Search for the cell housing the specified text and yield its [x, y] center coordinate. 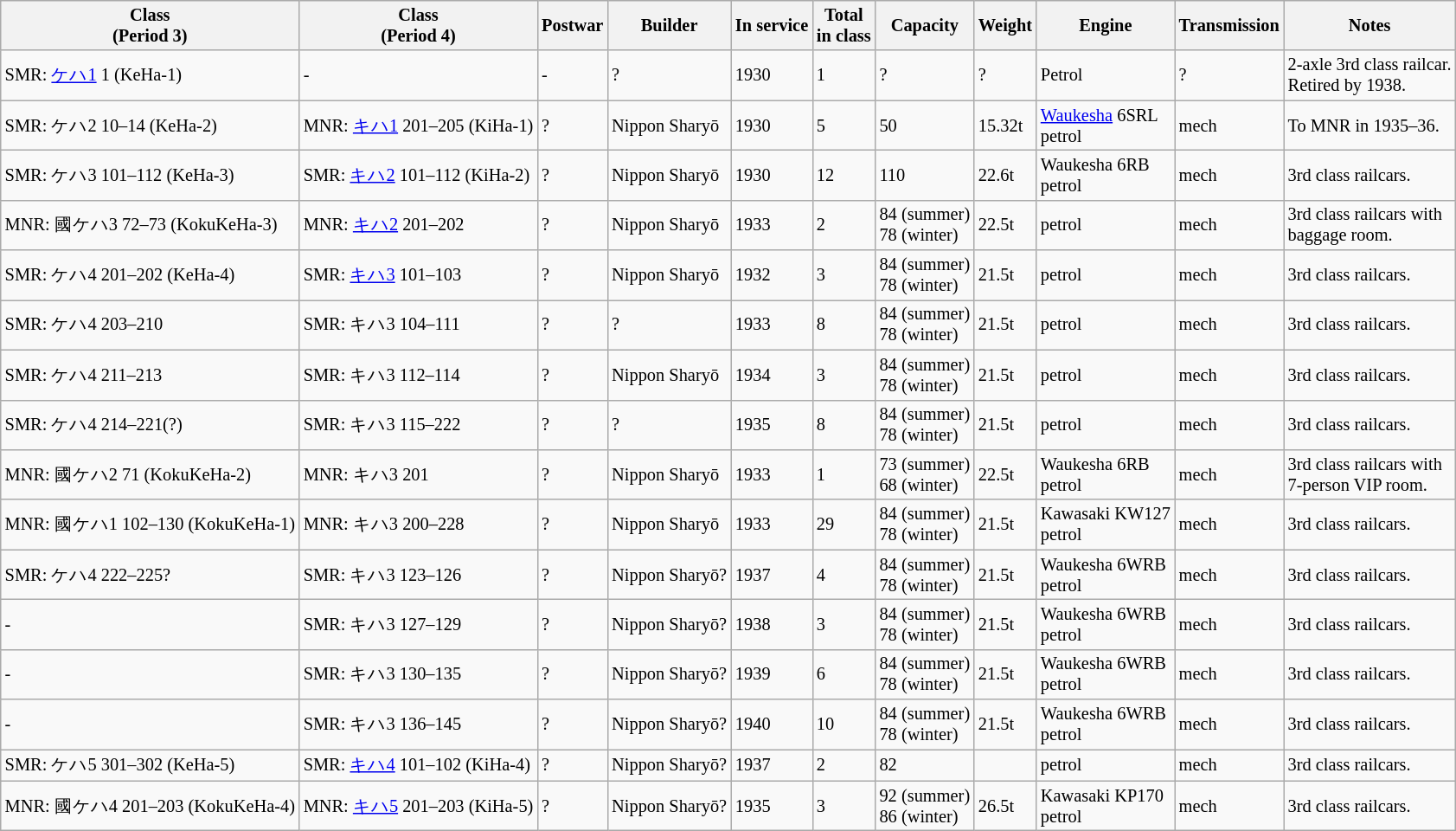
SMR: ケハ4 211–213 [151, 375]
50 [925, 126]
SMR: キハ3 127–129 [419, 624]
MNR: キハ2 201–202 [419, 225]
SMR: ケハ5 301–302 (KeHa-5) [151, 765]
Kawasaki KW127petrol [1106, 525]
Class(Period 3) [151, 25]
Notes [1370, 25]
To MNR in 1935–36. [1370, 126]
MNR: 國ケハ4 201–203 (KokuKeHa-4) [151, 806]
73 (summer)68 (winter) [925, 474]
SMR: ケハ4 214–221(?) [151, 425]
SMR: ケハ4 203–210 [151, 325]
1934 [772, 375]
Capacity [925, 25]
Builder [670, 25]
Postwar [573, 25]
92 (summer)86 (winter) [925, 806]
SMR: キハ3 101–103 [419, 275]
Kawasaki KP170petrol [1106, 806]
SMR: キハ3 104–111 [419, 325]
1940 [772, 725]
SMR: キハ3 136–145 [419, 725]
1938 [772, 624]
12 [844, 175]
4 [844, 575]
3rd class railcars withbaggage room. [1370, 225]
26.5t [1005, 806]
MNR: 國ケハ3 72–73 (KokuKeHa-3) [151, 225]
Petrol [1106, 75]
SMR: ケハ4 201–202 (KeHa-4) [151, 275]
SMR: ケハ3 101–112 (KeHa-3) [151, 175]
SMR: キハ3 130–135 [419, 674]
Waukesha 6SRLpetrol [1106, 126]
15.32t [1005, 126]
Engine [1106, 25]
SMR: キハ3 115–222 [419, 425]
1939 [772, 674]
SMR: キハ2 101–112 (KiHa-2) [419, 175]
SMR: キハ3 112–114 [419, 375]
MNR: 國ケハ1 102–130 (KokuKeHa-1) [151, 525]
110 [925, 175]
3rd class railcars with7-person VIP room. [1370, 474]
29 [844, 525]
SMR: キハ3 123–126 [419, 575]
MNR: 國ケハ2 71 (KokuKeHa-2) [151, 474]
Weight [1005, 25]
22.6t [1005, 175]
2-axle 3rd class railcar.Retired by 1938. [1370, 75]
SMR: ケハ4 222–225? [151, 575]
SMR: キハ4 101–102 (KiHa-4) [419, 765]
10 [844, 725]
SMR: ケハ1 1 (KeHa-1) [151, 75]
1932 [772, 275]
MNR: キハ1 201–205 (KiHa-1) [419, 126]
MNR: キハ5 201–203 (KiHa-5) [419, 806]
6 [844, 674]
In service [772, 25]
82 [925, 765]
Totalin class [844, 25]
Transmission [1229, 25]
SMR: ケハ2 10–14 (KeHa-2) [151, 126]
5 [844, 126]
MNR: キハ3 200–228 [419, 525]
MNR: キハ3 201 [419, 474]
Class(Period 4) [419, 25]
